Find where the given text appears and provide that cell's center as [X, Y] coordinate. 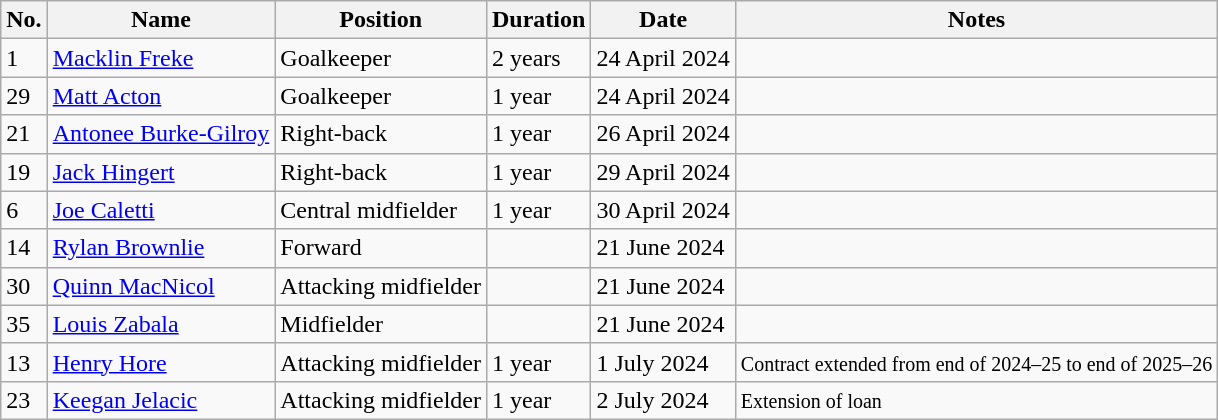
30 April 2024 [663, 210]
Central midfielder [381, 210]
Antonee Burke-Gilroy [161, 134]
2 July 2024 [663, 400]
21 [24, 134]
Midfielder [381, 324]
Henry Hore [161, 362]
35 [24, 324]
No. [24, 20]
26 April 2024 [663, 134]
23 [24, 400]
30 [24, 286]
Macklin Freke [161, 58]
13 [24, 362]
Position [381, 20]
Matt Acton [161, 96]
29 [24, 96]
Extension of loan [976, 400]
2 years [538, 58]
1 [24, 58]
Keegan Jelacic [161, 400]
6 [24, 210]
Notes [976, 20]
Quinn MacNicol [161, 286]
Joe Caletti [161, 210]
14 [24, 248]
Date [663, 20]
Forward [381, 248]
Louis Zabala [161, 324]
Name [161, 20]
1 July 2024 [663, 362]
Duration [538, 20]
19 [24, 172]
Jack Hingert [161, 172]
Rylan Brownlie [161, 248]
Contract extended from end of 2024–25 to end of 2025–26 [976, 362]
29 April 2024 [663, 172]
